Provide the [x, y] coordinate of the cell's center where the given text is located.  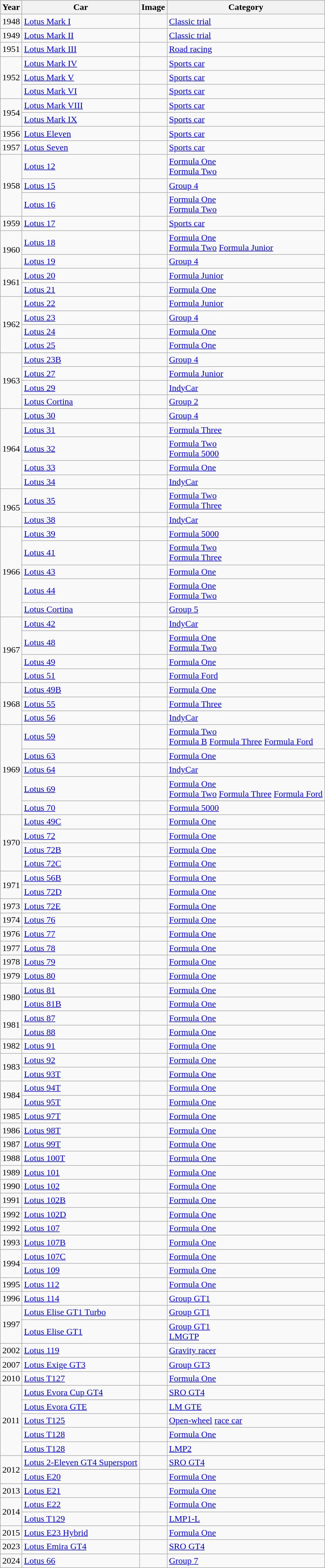
1963 [11, 380]
Lotus 42 [81, 624]
Lotus 72D [81, 892]
Lotus 72C [81, 864]
Lotus 49 [81, 662]
Lotus Mark II [81, 35]
Lotus Mark VIII [81, 105]
LMP1-L [246, 1519]
1948 [11, 21]
1973 [11, 906]
1984 [11, 1095]
1988 [11, 1158]
Lotus Elise GT1 [81, 1331]
2002 [11, 1350]
Lotus Eleven [81, 133]
Lotus 99T [81, 1144]
Lotus 55 [81, 704]
Lotus 18 [81, 242]
1952 [11, 77]
Lotus 39 [81, 534]
Group GT3 [246, 1364]
Lotus 12 [81, 166]
Lotus 29 [81, 387]
Lotus Mark I [81, 21]
Lotus 49B [81, 690]
1962 [11, 325]
Image [153, 7]
Lotus E22 [81, 1505]
Lotus 27 [81, 373]
Road racing [246, 49]
1989 [11, 1172]
Lotus 98T [81, 1130]
Formula TwoFormula B Formula Three Formula Ford [246, 737]
Lotus 95T [81, 1102]
1977 [11, 948]
Lotus Mark III [81, 49]
Lotus 102 [81, 1186]
Formula OneFormula Two Formula Three Formula Ford [246, 789]
Lotus 72 [81, 836]
Lotus 97T [81, 1116]
1970 [11, 843]
1986 [11, 1130]
1964 [11, 449]
1985 [11, 1116]
Lotus 107B [81, 1242]
Lotus 79 [81, 962]
Lotus 100T [81, 1158]
Formula Ford [246, 676]
Lotus E20 [81, 1477]
Lotus Evora GTE [81, 1407]
1954 [11, 112]
Lotus 33 [81, 468]
Lotus 109 [81, 1270]
1974 [11, 920]
1980 [11, 997]
Lotus 21 [81, 290]
Group GT1LMGTP [246, 1331]
1981 [11, 1025]
Lotus 107 [81, 1228]
Lotus 81 [81, 990]
Lotus 56B [81, 878]
1957 [11, 147]
Lotus 19 [81, 262]
2014 [11, 1512]
Lotus 64 [81, 770]
Lotus 88 [81, 1032]
Lotus 66 [81, 1561]
Open-wheel race car [246, 1421]
Lotus 78 [81, 948]
Car [81, 7]
Lotus 25 [81, 345]
Lotus 93T [81, 1074]
Lotus 81B [81, 1004]
Year [11, 7]
Lotus 15 [81, 185]
Lotus 31 [81, 430]
Lotus Evora Cup GT4 [81, 1392]
Lotus 69 [81, 789]
1996 [11, 1298]
1960 [11, 250]
Lotus Mark IX [81, 119]
Lotus 94T [81, 1088]
Lotus 87 [81, 1018]
Lotus 107C [81, 1256]
1961 [11, 283]
Lotus 17 [81, 224]
LMP2 [246, 1449]
1965 [11, 508]
Lotus 22 [81, 304]
Lotus 119 [81, 1350]
Gravity racer [246, 1350]
Lotus 32 [81, 449]
1959 [11, 224]
Lotus 44 [81, 591]
2023 [11, 1547]
Lotus 23 [81, 318]
Lotus 43 [81, 572]
1976 [11, 934]
Lotus 102D [81, 1214]
LM GTE [246, 1407]
Lotus 2-Eleven GT4 Supersport [81, 1463]
1967 [11, 650]
1956 [11, 133]
Lotus Mark IV [81, 63]
1993 [11, 1242]
2012 [11, 1470]
1969 [11, 770]
1978 [11, 962]
Lotus 72B [81, 850]
Lotus 56 [81, 718]
Formula TwoFormula 5000 [246, 449]
Lotus Seven [81, 147]
Lotus E21 [81, 1491]
Lotus Mark V [81, 77]
Lotus 30 [81, 415]
Lotus 112 [81, 1284]
2010 [11, 1378]
Lotus Elise GT1 Turbo [81, 1312]
Lotus 91 [81, 1046]
1982 [11, 1046]
1968 [11, 704]
2007 [11, 1364]
1983 [11, 1067]
Lotus 16 [81, 205]
Lotus 51 [81, 676]
Category [246, 7]
Lotus 38 [81, 520]
Lotus 35 [81, 501]
Lotus Exige GT3 [81, 1364]
Lotus 34 [81, 482]
Lotus 72E [81, 906]
Lotus 23B [81, 359]
Formula OneFormula Two Formula Junior [246, 242]
1958 [11, 185]
Lotus T127 [81, 1378]
1966 [11, 572]
Lotus E23 Hybrid [81, 1533]
Lotus 76 [81, 920]
Lotus 114 [81, 1298]
Group 7 [246, 1561]
Lotus Emira GT4 [81, 1547]
Lotus 59 [81, 737]
1991 [11, 1200]
Lotus 80 [81, 976]
Lotus Mark VI [81, 91]
2013 [11, 1491]
1995 [11, 1284]
Lotus 102B [81, 1200]
Lotus 101 [81, 1172]
Lotus 63 [81, 756]
Lotus T125 [81, 1421]
Lotus 24 [81, 332]
2011 [11, 1420]
1997 [11, 1325]
1971 [11, 885]
Lotus 70 [81, 808]
1994 [11, 1263]
Lotus 41 [81, 553]
Lotus 77 [81, 934]
Lotus 92 [81, 1060]
Group 5 [246, 610]
1987 [11, 1144]
Lotus T129 [81, 1519]
2015 [11, 1533]
1990 [11, 1186]
Lotus 20 [81, 276]
1949 [11, 35]
1979 [11, 976]
1951 [11, 49]
Lotus 49C [81, 822]
Lotus 48 [81, 642]
2024 [11, 1561]
Group 2 [246, 401]
